Provide the (x, y) coordinate of the cell's center where the given text is located.  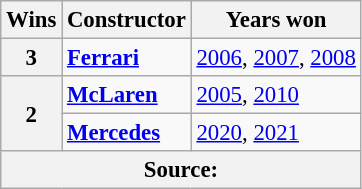
Constructor (127, 20)
McLaren (127, 95)
2006, 2007, 2008 (276, 58)
3 (32, 58)
2005, 2010 (276, 95)
Source: (181, 170)
2020, 2021 (276, 133)
Mercedes (127, 133)
Ferrari (127, 58)
Wins (32, 20)
Years won (276, 20)
2 (32, 114)
